Capture the cell that displays the provided text and extract its [x, y] central coordinate. 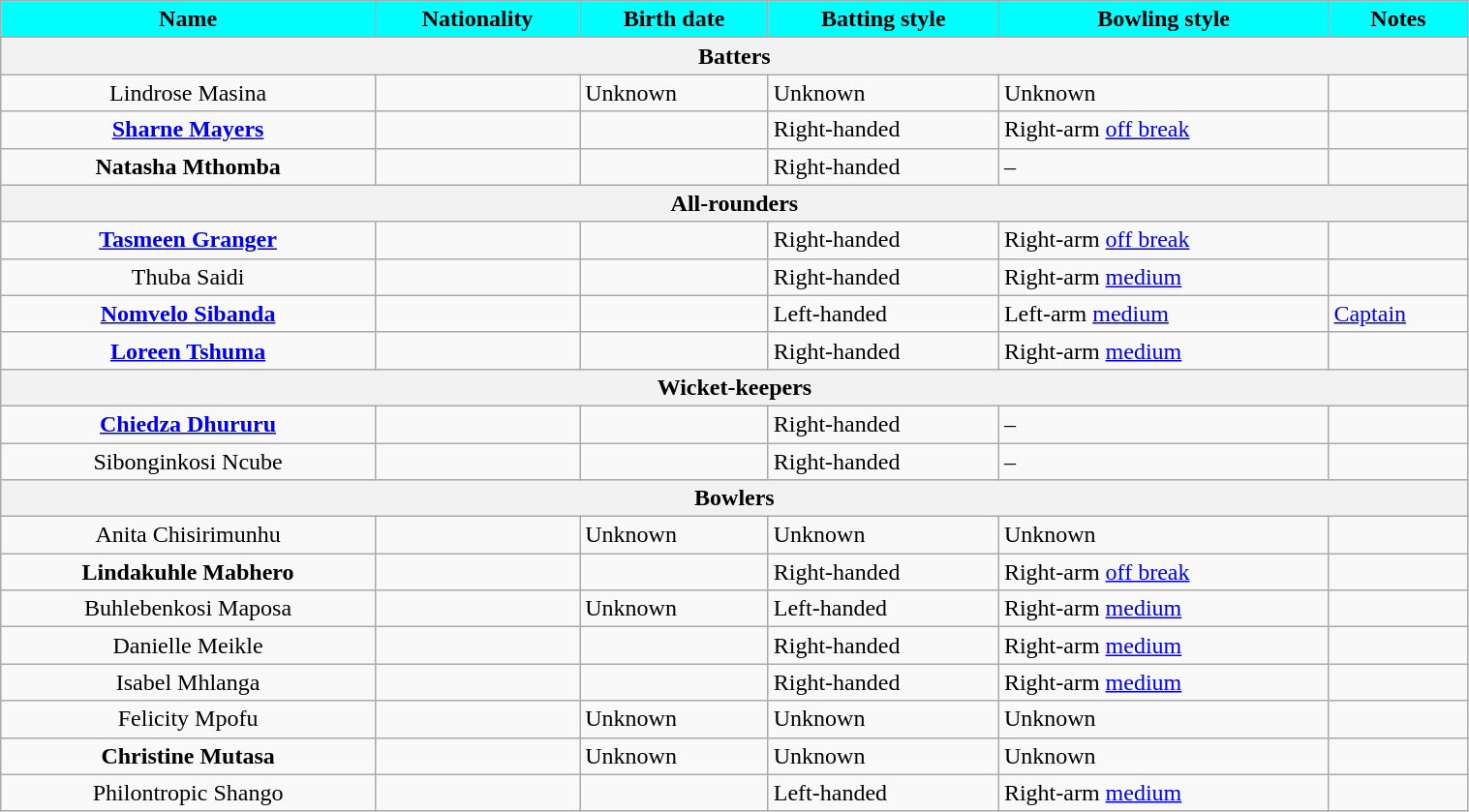
Captain [1398, 314]
Batters [734, 56]
Isabel Mhlanga [188, 682]
Danielle Meikle [188, 646]
Natasha Mthomba [188, 166]
Philontropic Shango [188, 793]
Felicity Mpofu [188, 719]
All-rounders [734, 203]
Nomvelo Sibanda [188, 314]
Birth date [674, 19]
Buhlebenkosi Maposa [188, 609]
Bowlers [734, 498]
Sharne Mayers [188, 130]
Anita Chisirimunhu [188, 535]
Nationality [476, 19]
Lindakuhle Mabhero [188, 572]
Thuba Saidi [188, 277]
Name [188, 19]
Left-arm medium [1163, 314]
Lindrose Masina [188, 93]
Wicket-keepers [734, 387]
Batting style [883, 19]
Christine Mutasa [188, 756]
Chiedza Dhururu [188, 424]
Tasmeen Granger [188, 240]
Loreen Tshuma [188, 350]
Bowling style [1163, 19]
Sibonginkosi Ncube [188, 462]
Notes [1398, 19]
